Capture the cell that displays the provided text and extract its [X, Y] central coordinate. 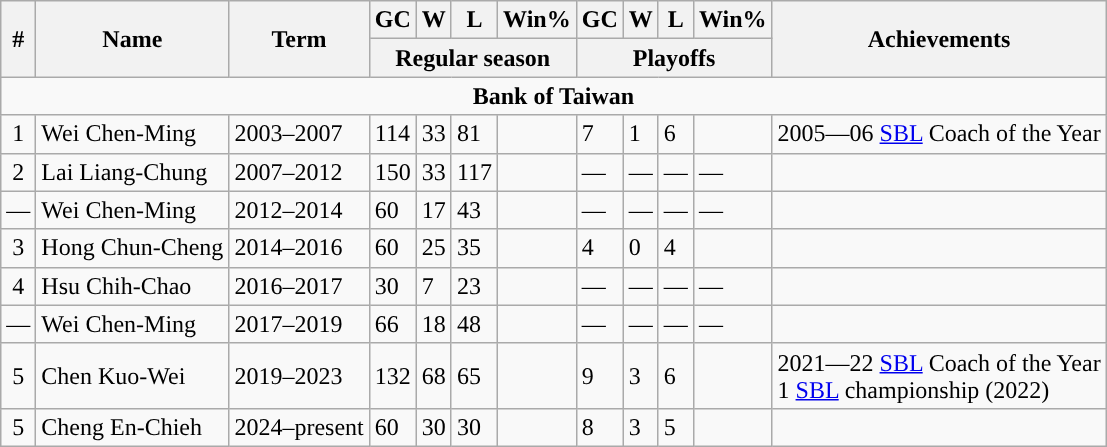
2016–2017 [299, 286]
65 [474, 376]
2017–2019 [299, 324]
68 [434, 376]
9 [600, 376]
8 [600, 427]
Regular season [472, 58]
2019–2023 [299, 376]
Bank of Taiwan [554, 96]
25 [434, 248]
2014–2016 [299, 248]
35 [474, 248]
114 [392, 134]
150 [392, 172]
Achievements [939, 39]
132 [392, 376]
Term [299, 39]
Playoffs [674, 58]
2021—22 SBL Coach of the Year1 SBL championship (2022) [939, 376]
117 [474, 172]
# [18, 39]
2003–2007 [299, 134]
66 [392, 324]
2012–2014 [299, 210]
Hong Chun-Cheng [132, 248]
48 [474, 324]
Lai Liang-Chung [132, 172]
Name [132, 39]
0 [640, 248]
81 [474, 134]
43 [474, 210]
23 [474, 286]
Cheng En-Chieh [132, 427]
17 [434, 210]
2024–present [299, 427]
2 [18, 172]
Hsu Chih-Chao [132, 286]
2005—06 SBL Coach of the Year [939, 134]
18 [434, 324]
2007–2012 [299, 172]
Chen Kuo-Wei [132, 376]
